Detect which cell encompasses the target text, then output its (x, y) center coordinate. 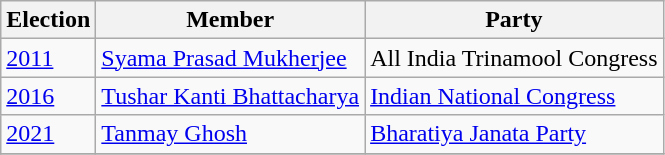
Party (514, 20)
Election (48, 20)
Syama Prasad Mukherjee (230, 58)
Member (230, 20)
Tushar Kanti Bhattacharya (230, 96)
Bharatiya Janata Party (514, 134)
2021 (48, 134)
Indian National Congress (514, 96)
2011 (48, 58)
All India Trinamool Congress (514, 58)
2016 (48, 96)
Tanmay Ghosh (230, 134)
